Provide the (X, Y) coordinate of the cell's center where the given text is located.  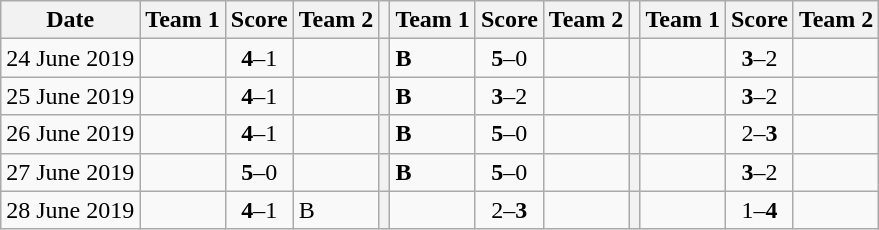
Date (70, 20)
25 June 2019 (70, 96)
26 June 2019 (70, 134)
27 June 2019 (70, 172)
28 June 2019 (70, 210)
1–4 (759, 210)
24 June 2019 (70, 58)
